Find where the given text appears and provide that cell's center as [x, y] coordinate. 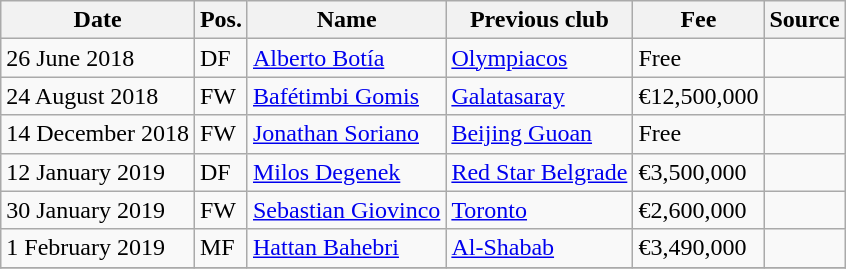
€12,500,000 [698, 96]
1 February 2019 [98, 248]
24 August 2018 [98, 96]
Milos Degenek [346, 172]
Name [346, 20]
Date [98, 20]
Source [804, 20]
Olympiacos [540, 58]
Bafétimbi Gomis [346, 96]
€3,490,000 [698, 248]
Toronto [540, 210]
€3,500,000 [698, 172]
30 January 2019 [98, 210]
Al-Shabab [540, 248]
26 June 2018 [98, 58]
Beijing Guoan [540, 134]
Pos. [220, 20]
Red Star Belgrade [540, 172]
Fee [698, 20]
Sebastian Giovinco [346, 210]
Alberto Botía [346, 58]
Hattan Bahebri [346, 248]
Galatasaray [540, 96]
12 January 2019 [98, 172]
€2,600,000 [698, 210]
14 December 2018 [98, 134]
MF [220, 248]
Previous club [540, 20]
Jonathan Soriano [346, 134]
